For the text-containing cell, return its midpoint in [x, y] coordinate format. 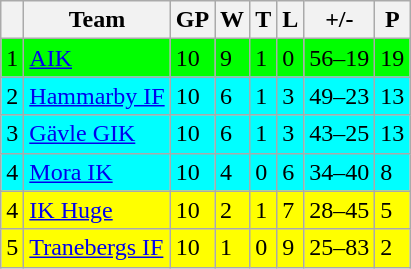
IK Huge [97, 210]
Team [97, 20]
Tranebergs IF [97, 248]
Gävle GIK [97, 134]
8 [392, 172]
28–45 [340, 210]
T [264, 20]
7 [290, 210]
+/- [340, 20]
AIK [97, 58]
56–19 [340, 58]
W [232, 20]
Mora IK [97, 172]
34–40 [340, 172]
P [392, 20]
49–23 [340, 96]
25–83 [340, 248]
L [290, 20]
GP [192, 20]
43–25 [340, 134]
Hammarby IF [97, 96]
19 [392, 58]
